From the cell containing the given text, extract its center point as [X, Y] coordinate. 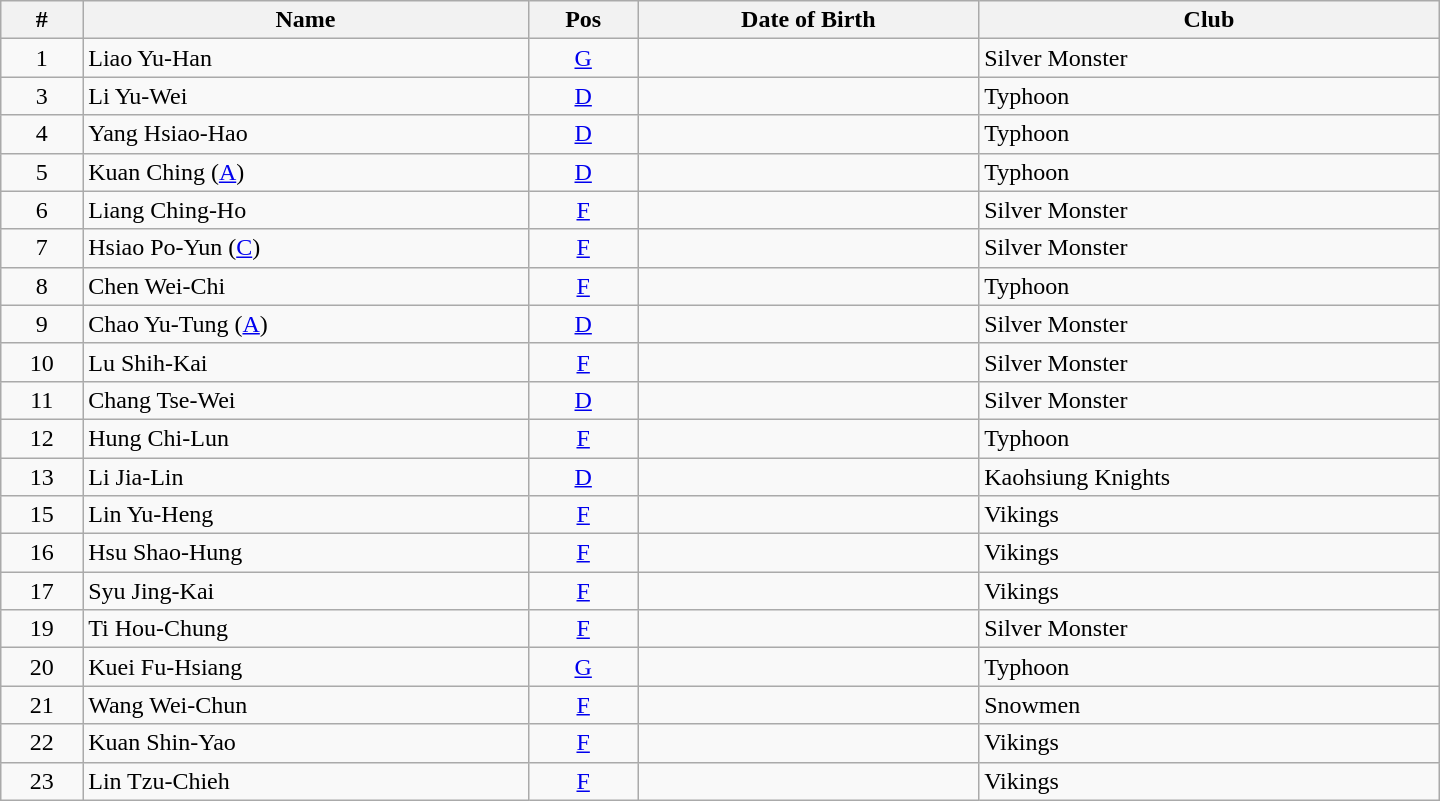
16 [42, 553]
Name [306, 20]
Kuan Ching (A) [306, 172]
Lin Tzu-Chieh [306, 781]
Wang Wei-Chun [306, 705]
Kaohsiung Knights [1210, 477]
Yang Hsiao-Hao [306, 134]
Hsiao Po-Yun (C) [306, 248]
Hung Chi-Lun [306, 438]
Liao Yu-Han [306, 58]
23 [42, 781]
17 [42, 591]
13 [42, 477]
9 [42, 324]
Lin Yu-Heng [306, 515]
Date of Birth [808, 20]
4 [42, 134]
Club [1210, 20]
1 [42, 58]
Lu Shih-Kai [306, 362]
21 [42, 705]
Liang Ching-Ho [306, 210]
Kuan Shin-Yao [306, 743]
5 [42, 172]
# [42, 20]
Ti Hou-Chung [306, 629]
7 [42, 248]
Chao Yu-Tung (A) [306, 324]
10 [42, 362]
Kuei Fu-Hsiang [306, 667]
6 [42, 210]
19 [42, 629]
22 [42, 743]
Chang Tse-Wei [306, 400]
Syu Jing-Kai [306, 591]
11 [42, 400]
20 [42, 667]
Snowmen [1210, 705]
Chen Wei-Chi [306, 286]
3 [42, 96]
Li Jia-Lin [306, 477]
Li Yu-Wei [306, 96]
8 [42, 286]
Hsu Shao-Hung [306, 553]
15 [42, 515]
12 [42, 438]
Pos [583, 20]
